From the cell containing the given text, extract its center point as (X, Y) coordinate. 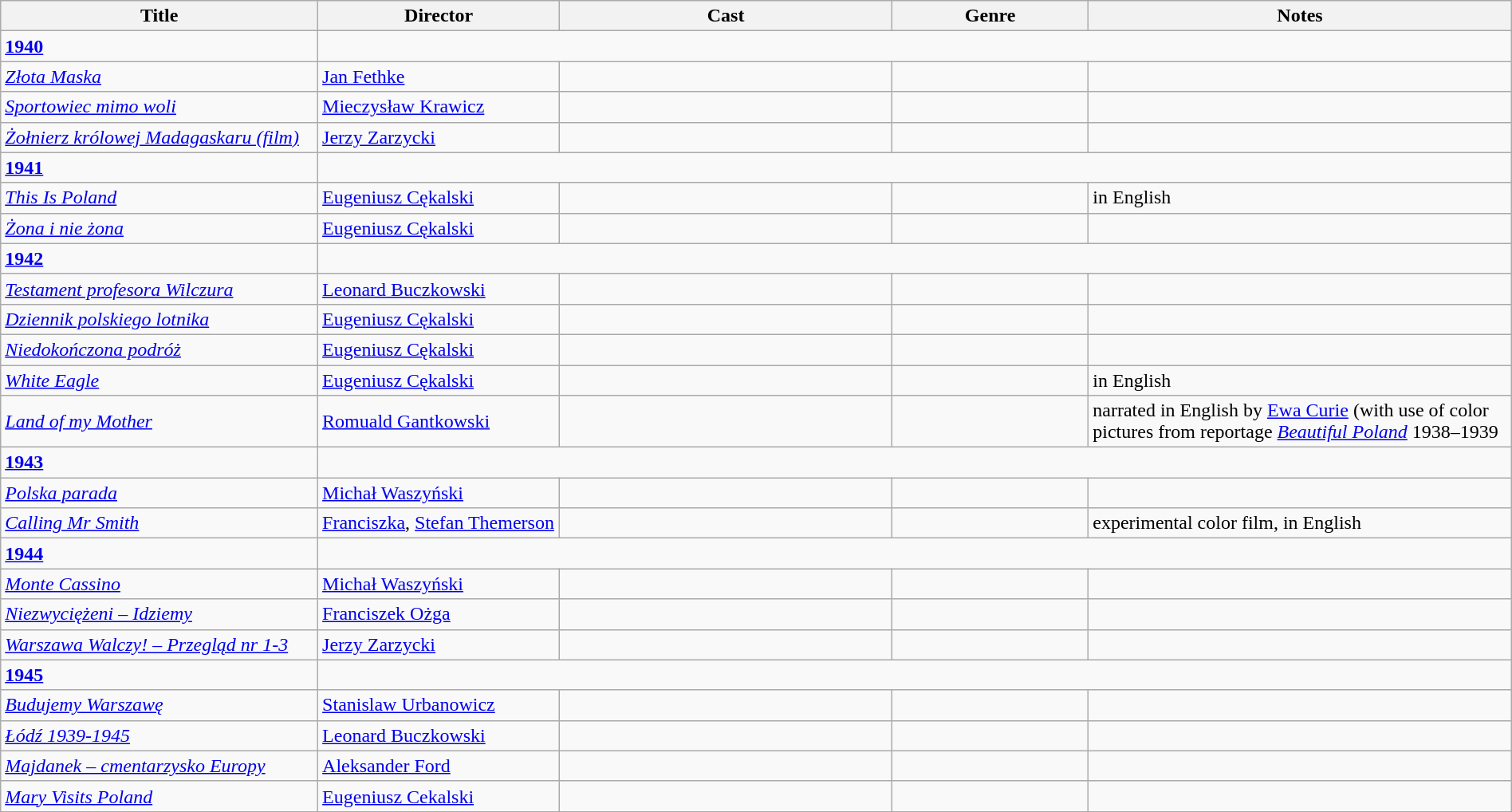
Mieczysław Krawicz (439, 107)
Niezwyciężeni – Idziemy (159, 614)
Jan Fethke (439, 77)
Stanislaw Urbanowicz (439, 705)
Żona i nie żona (159, 228)
1945 (159, 675)
Budujemy Warszawę (159, 705)
This Is Poland (159, 198)
Złota Maska (159, 77)
Żołnierz królowej Madagaskaru (film) (159, 137)
Land of my Mother (159, 421)
Eugeniusz Cekalski (439, 796)
Majdanek – cmentarzysko Europy (159, 766)
Cast (726, 16)
Franciszka, Stefan Themerson (439, 523)
Title (159, 16)
1944 (159, 554)
Warszawa Walczy! – Przegląd nr 1-3 (159, 644)
Franciszek Ożga (439, 614)
1943 (159, 463)
1940 (159, 46)
Director (439, 16)
experimental color film, in English (1300, 523)
White Eagle (159, 380)
Calling Mr Smith (159, 523)
Monte Cassino (159, 584)
Sportowiec mimo woli (159, 107)
Romuald Gantkowski (439, 421)
1942 (159, 258)
Dziennik polskiego lotnika (159, 319)
Mary Visits Poland (159, 796)
narrated in English by Ewa Curie (with use of color pictures from reportage Beautiful Poland 1938–1939 (1300, 421)
Łódź 1939-1945 (159, 735)
Polska parada (159, 493)
1941 (159, 168)
Notes (1300, 16)
Niedokończona podróż (159, 349)
Aleksander Ford (439, 766)
Testament profesora Wilczura (159, 289)
Genre (990, 16)
